Identify which cell holds the provided text, then report its [x, y] central coordinate. 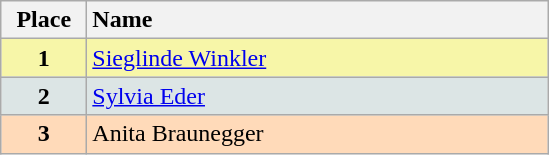
3 [44, 134]
1 [44, 58]
2 [44, 96]
Place [44, 20]
Sylvia Eder [318, 96]
Anita Braunegger [318, 134]
Sieglinde Winkler [318, 58]
Name [318, 20]
